Find where the given text appears and provide that cell's center as [x, y] coordinate. 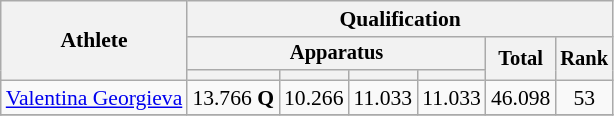
Athlete [94, 40]
46.098 [520, 98]
Apparatus [336, 54]
Rank [584, 58]
Total [520, 58]
53 [584, 98]
13.766 Q [233, 98]
Valentina Georgieva [94, 98]
10.266 [314, 98]
Qualification [400, 19]
